Return the (x, y) coordinate for the center point of the cell that contains the specified text.  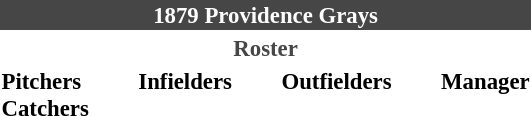
1879 Providence Grays (266, 15)
Roster (266, 48)
